Output the [x, y] coordinate of the center of the cell containing the given text.  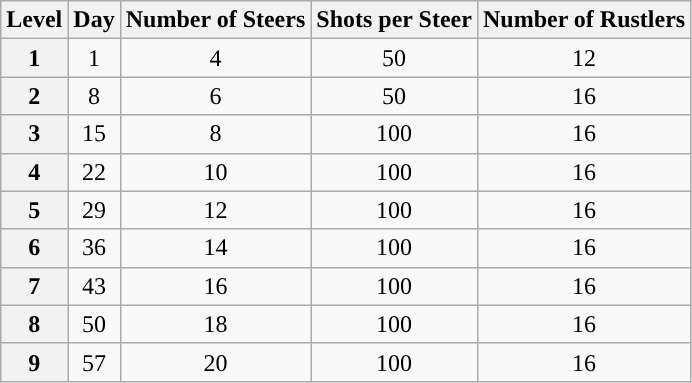
20 [216, 362]
43 [94, 286]
Number of Rustlers [584, 20]
15 [94, 134]
18 [216, 324]
29 [94, 210]
Shots per Steer [394, 20]
Level [34, 20]
7 [34, 286]
10 [216, 172]
2 [34, 96]
3 [34, 134]
9 [34, 362]
5 [34, 210]
Day [94, 20]
14 [216, 248]
Number of Steers [216, 20]
36 [94, 248]
57 [94, 362]
22 [94, 172]
